From the cell containing the given text, extract its center point as [X, Y] coordinate. 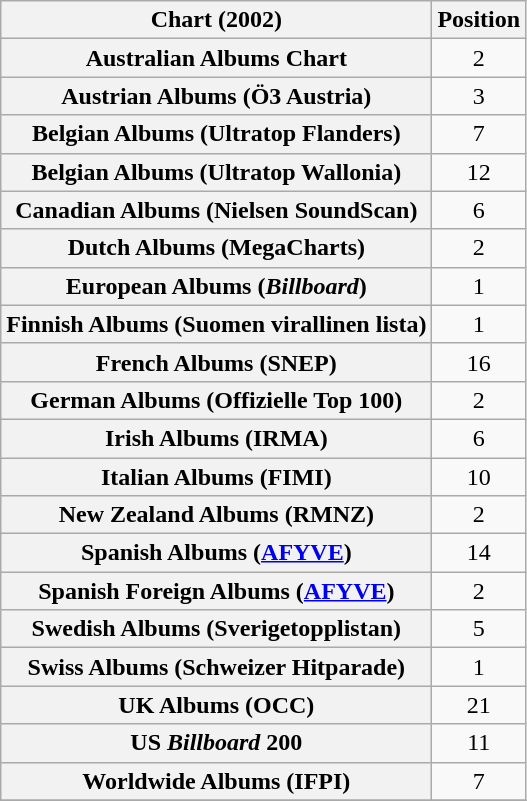
Canadian Albums (Nielsen SoundScan) [216, 210]
10 [479, 477]
Swedish Albums (Sverigetopplistan) [216, 629]
Australian Albums Chart [216, 58]
Italian Albums (FIMI) [216, 477]
Dutch Albums (MegaCharts) [216, 248]
Spanish Albums (AFYVE) [216, 553]
Belgian Albums (Ultratop Wallonia) [216, 172]
European Albums (Billboard) [216, 286]
German Albums (Offizielle Top 100) [216, 400]
New Zealand Albums (RMNZ) [216, 515]
Spanish Foreign Albums (AFYVE) [216, 591]
5 [479, 629]
Chart (2002) [216, 20]
Swiss Albums (Schweizer Hitparade) [216, 667]
16 [479, 362]
Austrian Albums (Ö3 Austria) [216, 96]
Irish Albums (IRMA) [216, 438]
US Billboard 200 [216, 743]
Belgian Albums (Ultratop Flanders) [216, 134]
21 [479, 705]
12 [479, 172]
11 [479, 743]
3 [479, 96]
UK Albums (OCC) [216, 705]
14 [479, 553]
Worldwide Albums (IFPI) [216, 781]
Finnish Albums (Suomen virallinen lista) [216, 324]
Position [479, 20]
French Albums (SNEP) [216, 362]
